Pinpoint the cell where the given text exists, returning its [x, y] midpoint coordinate. 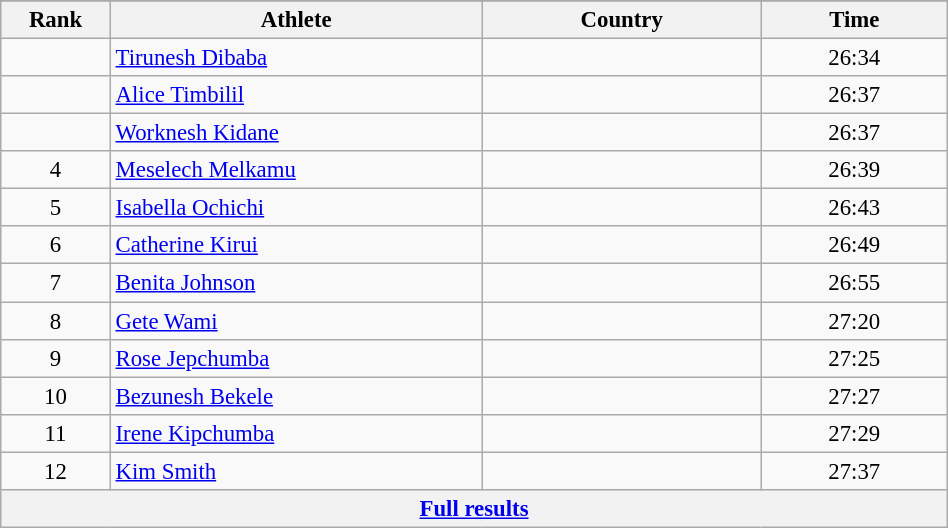
Athlete [296, 20]
Gete Wami [296, 321]
Time [854, 20]
27:37 [854, 471]
5 [56, 208]
26:49 [854, 245]
Meselech Melkamu [296, 170]
8 [56, 321]
4 [56, 170]
27:25 [854, 358]
Kim Smith [296, 471]
Tirunesh Dibaba [296, 58]
Isabella Ochichi [296, 208]
Bezunesh Bekele [296, 396]
11 [56, 433]
Catherine Kirui [296, 245]
7 [56, 283]
26:55 [854, 283]
9 [56, 358]
Alice Timbilil [296, 95]
Worknesh Kidane [296, 133]
Country [622, 20]
6 [56, 245]
12 [56, 471]
26:43 [854, 208]
26:34 [854, 58]
10 [56, 396]
27:20 [854, 321]
27:29 [854, 433]
Rank [56, 20]
27:27 [854, 396]
Irene Kipchumba [296, 433]
Full results [474, 509]
Rose Jepchumba [296, 358]
Benita Johnson [296, 283]
26:39 [854, 170]
